Detect which cell encompasses the target text, then output its [X, Y] center coordinate. 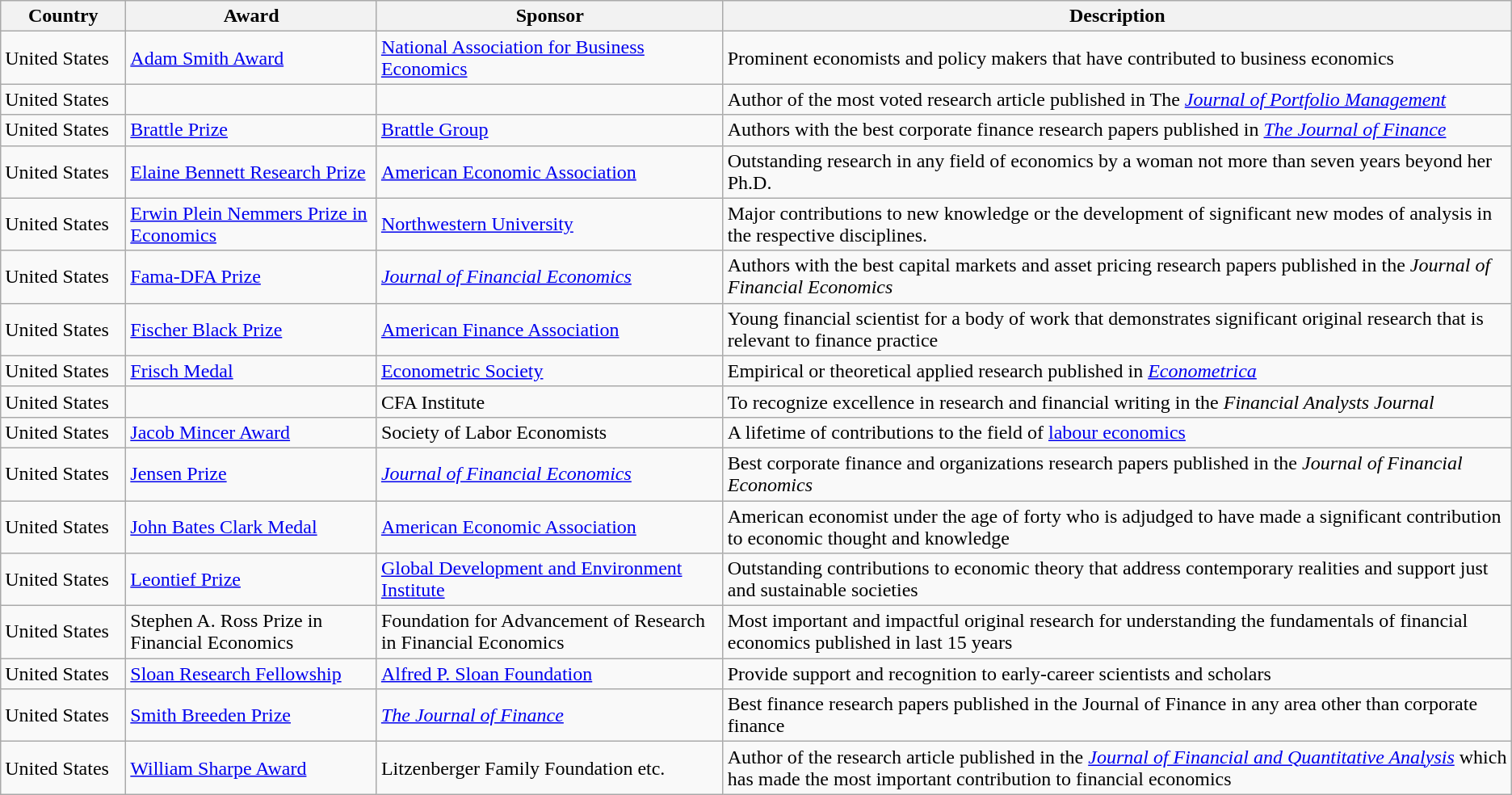
Young financial scientist for a body of work that demonstrates significant original research that is relevant to finance practice [1117, 330]
American Finance Association [549, 330]
The Journal of Finance [549, 716]
Northwestern University [549, 225]
Outstanding contributions to economic theory that address contemporary realities and support just and sustainable societies [1117, 580]
Stephen A. Ross Prize in Financial Economics [252, 632]
Major contributions to new knowledge or the development of significant new modes of analysis in the respective disciplines. [1117, 225]
Best corporate finance and organizations research papers published in the Journal of Financial Economics [1117, 473]
William Sharpe Award [252, 768]
Provide support and recognition to early-career scientists and scholars [1117, 674]
Outstanding research in any field of economics by a woman not more than seven years beyond her Ph.D. [1117, 171]
Jensen Prize [252, 473]
Litzenberger Family Foundation etc. [549, 768]
Society of Labor Economists [549, 432]
Fischer Black Prize [252, 330]
Best finance research papers published in the Journal of Finance in any area other than corporate finance [1117, 716]
A lifetime of contributions to the field of labour economics [1117, 432]
Sponsor [549, 16]
Elaine Bennett Research Prize [252, 171]
American economist under the age of forty who is adjudged to have made a significant contribution to economic thought and knowledge [1117, 527]
Leontief Prize [252, 580]
Smith Breeden Prize [252, 716]
Global Development and Environment Institute [549, 580]
Authors with the best capital markets and asset pricing research papers published in the Journal of Financial Economics [1117, 276]
CFA Institute [549, 402]
Author of the most voted research article published in The Journal of Portfolio Management [1117, 99]
Fama-DFA Prize [252, 276]
To recognize excellence in research and financial writing in the Financial Analysts Journal [1117, 402]
Erwin Plein Nemmers Prize in Economics [252, 225]
Frisch Medal [252, 371]
Econometric Society [549, 371]
Empirical or theoretical applied research published in Econometrica [1117, 371]
Brattle Group [549, 130]
Award [252, 16]
Most important and impactful original research for understanding the fundamentals of financial economics published in last 15 years [1117, 632]
Country [63, 16]
Foundation for Advancement of Research in Financial Economics [549, 632]
Prominent economists and policy makers that have contributed to business economics [1117, 58]
John Bates Clark Medal [252, 527]
National Association for Business Economics [549, 58]
Brattle Prize [252, 130]
Sloan Research Fellowship [252, 674]
Alfred P. Sloan Foundation [549, 674]
Adam Smith Award [252, 58]
Description [1117, 16]
Jacob Mincer Award [252, 432]
Authors with the best corporate finance research papers published in The Journal of Finance [1117, 130]
